For the text-containing cell, return its midpoint in [X, Y] coordinate format. 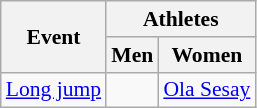
Men [132, 55]
Event [54, 36]
Ola Sesay [206, 90]
Long jump [54, 90]
Women [206, 55]
Athletes [180, 19]
